Capture the cell that displays the provided text and extract its [X, Y] central coordinate. 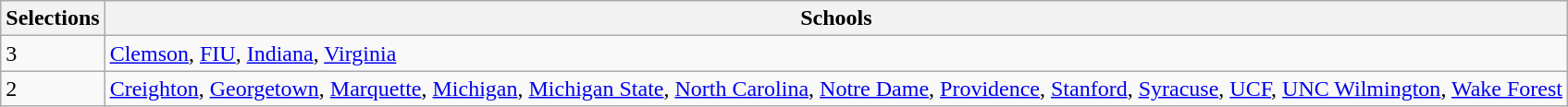
Clemson, FIU, Indiana, Virginia [836, 53]
3 [53, 53]
Schools [836, 18]
Selections [53, 18]
2 [53, 89]
